Search for the cell housing the specified text and yield its [X, Y] center coordinate. 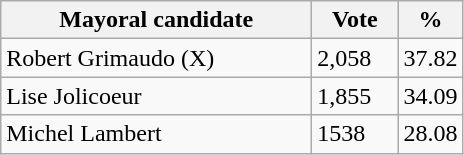
1538 [355, 134]
Robert Grimaudo (X) [156, 58]
% [430, 20]
2,058 [355, 58]
Mayoral candidate [156, 20]
1,855 [355, 96]
34.09 [430, 96]
37.82 [430, 58]
28.08 [430, 134]
Lise Jolicoeur [156, 96]
Michel Lambert [156, 134]
Vote [355, 20]
